Determine the [x, y] coordinate at the center of the cell enclosing the given text.  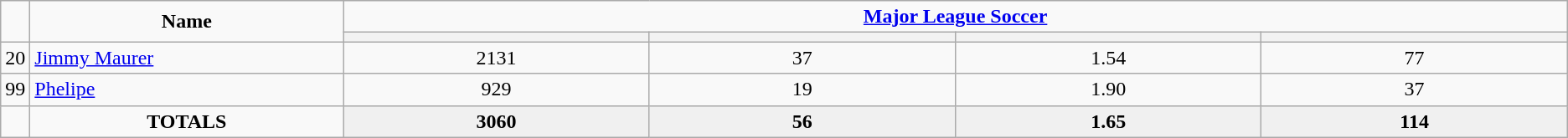
77 [1414, 58]
3060 [496, 121]
Major League Soccer [955, 17]
TOTALS [187, 121]
Phelipe [187, 89]
Jimmy Maurer [187, 58]
1.65 [1109, 121]
56 [802, 121]
1.54 [1109, 58]
20 [15, 58]
Name [187, 22]
114 [1414, 121]
1.90 [1109, 89]
929 [496, 89]
2131 [496, 58]
99 [15, 89]
19 [802, 89]
